Locate the cell with the specified text and output its (x, y) center coordinate. 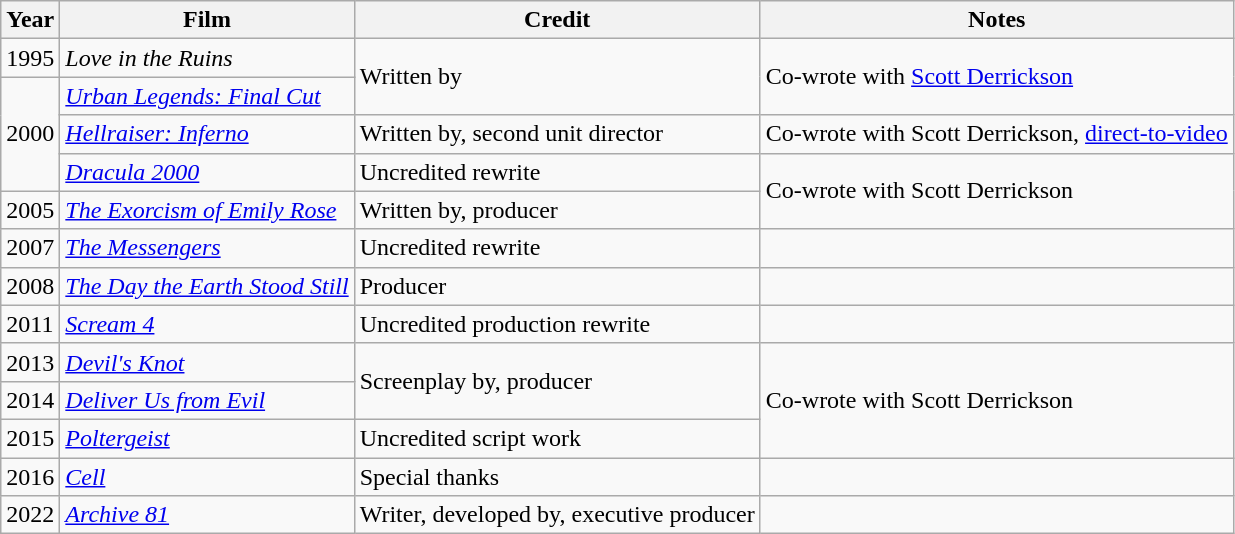
Year (30, 20)
Uncredited script work (557, 438)
Devil's Knot (207, 362)
Dracula 2000 (207, 172)
Producer (557, 286)
Screenplay by, producer (557, 381)
Film (207, 20)
2015 (30, 438)
2014 (30, 400)
Hellraiser: Inferno (207, 134)
Cell (207, 477)
1995 (30, 58)
2022 (30, 515)
Scream 4 (207, 324)
2013 (30, 362)
The Messengers (207, 248)
2000 (30, 134)
2007 (30, 248)
2016 (30, 477)
Credit (557, 20)
Notes (996, 20)
The Exorcism of Emily Rose (207, 210)
The Day the Earth Stood Still (207, 286)
2011 (30, 324)
Written by, producer (557, 210)
Uncredited production rewrite (557, 324)
2008 (30, 286)
Urban Legends: Final Cut (207, 96)
Written by, second unit director (557, 134)
Archive 81 (207, 515)
Special thanks (557, 477)
Deliver Us from Evil (207, 400)
Poltergeist (207, 438)
Writer, developed by, executive producer (557, 515)
Written by (557, 77)
2005 (30, 210)
Love in the Ruins (207, 58)
Co-wrote with Scott Derrickson, direct-to-video (996, 134)
